Identify which cell holds the provided text, then report its (x, y) central coordinate. 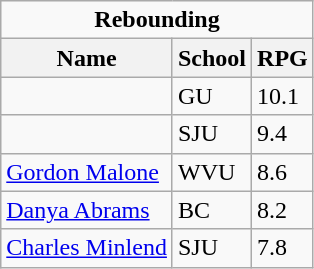
School (212, 58)
RPG (283, 58)
Danya Abrams (87, 210)
8.2 (283, 210)
7.8 (283, 248)
Charles Minlend (87, 248)
Gordon Malone (87, 172)
BC (212, 210)
Rebounding (158, 20)
GU (212, 96)
Name (87, 58)
10.1 (283, 96)
8.6 (283, 172)
WVU (212, 172)
9.4 (283, 134)
